From the cell containing the given text, extract its center point as (X, Y) coordinate. 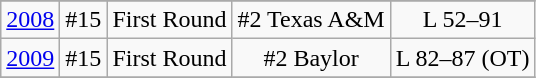
#2 Baylor (311, 58)
L 82–87 (OT) (462, 58)
2008 (30, 20)
#2 Texas A&M (311, 20)
L 52–91 (462, 20)
2009 (30, 58)
